Scan for the cell matching the given text and deliver its [X, Y] coordinate at center. 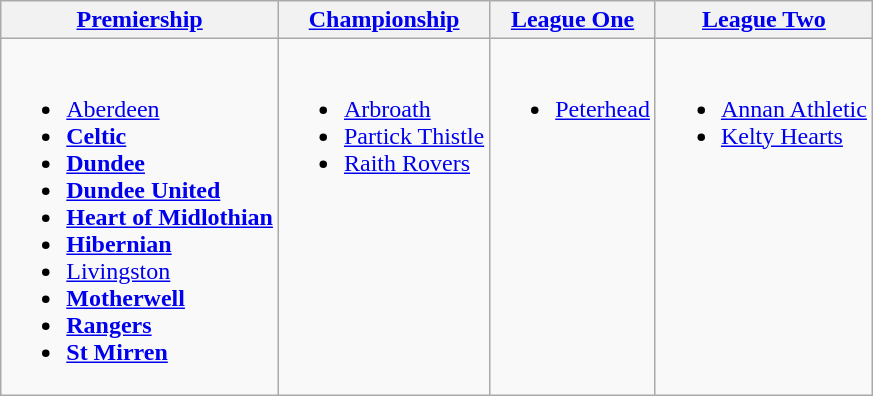
League One [573, 20]
Peterhead [573, 217]
ArbroathPartick ThistleRaith Rovers [384, 217]
League Two [764, 20]
AberdeenCelticDundeeDundee UnitedHeart of MidlothianHibernianLivingstonMotherwellRangersSt Mirren [140, 217]
Premiership [140, 20]
Championship [384, 20]
Annan AthleticKelty Hearts [764, 217]
